Identify which cell holds the provided text, then report its (X, Y) central coordinate. 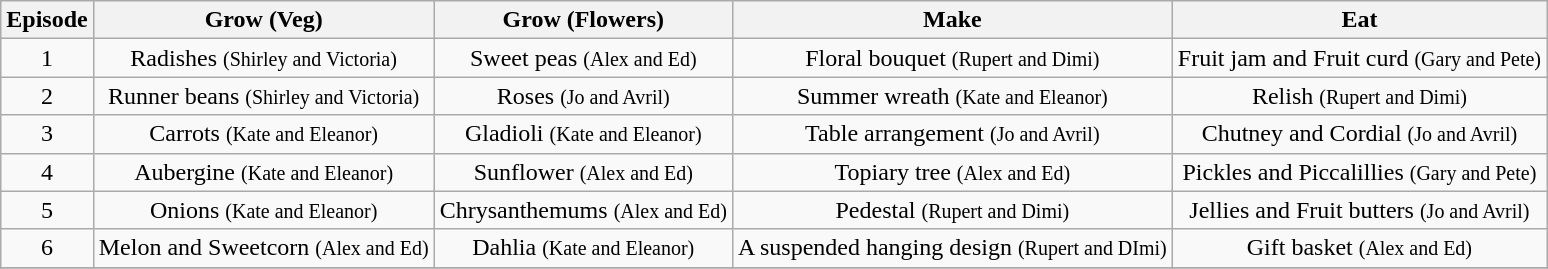
Gladioli (Kate and Eleanor) (583, 134)
Pickles and Piccalillies (Gary and Pete) (1359, 172)
Pedestal (Rupert and Dimi) (952, 210)
Sweet peas (Alex and Ed) (583, 58)
4 (47, 172)
Sunflower (Alex and Ed) (583, 172)
Eat (1359, 20)
Jellies and Fruit butters (Jo and Avril) (1359, 210)
Table arrangement (Jo and Avril) (952, 134)
Grow (Veg) (264, 20)
Roses (Jo and Avril) (583, 96)
Relish (Rupert and Dimi) (1359, 96)
Onions (Kate and Eleanor) (264, 210)
Aubergine (Kate and Eleanor) (264, 172)
1 (47, 58)
Floral bouquet (Rupert and Dimi) (952, 58)
Summer wreath (Kate and Eleanor) (952, 96)
6 (47, 248)
A suspended hanging design (Rupert and DImi) (952, 248)
Fruit jam and Fruit curd (Gary and Pete) (1359, 58)
Topiary tree (Alex and Ed) (952, 172)
Carrots (Kate and Eleanor) (264, 134)
Gift basket (Alex and Ed) (1359, 248)
2 (47, 96)
3 (47, 134)
Make (952, 20)
Chutney and Cordial (Jo and Avril) (1359, 134)
Runner beans (Shirley and Victoria) (264, 96)
Episode (47, 20)
Radishes (Shirley and Victoria) (264, 58)
Chrysanthemums (Alex and Ed) (583, 210)
Grow (Flowers) (583, 20)
5 (47, 210)
Melon and Sweetcorn (Alex and Ed) (264, 248)
Dahlia (Kate and Eleanor) (583, 248)
